Capture the cell that displays the provided text and extract its (X, Y) central coordinate. 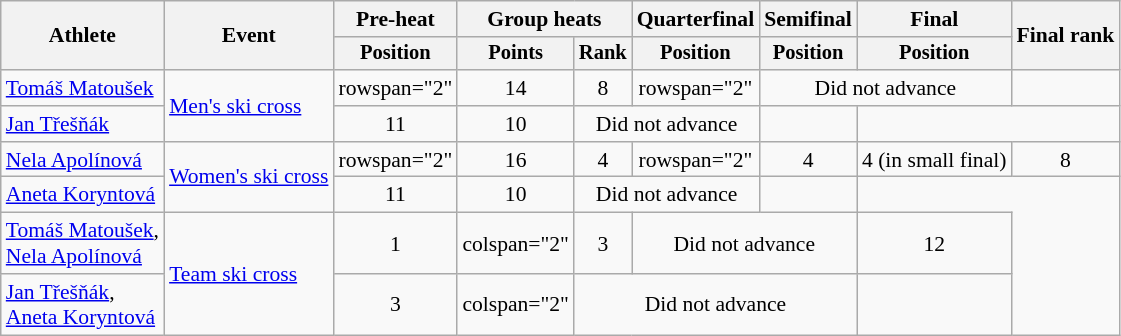
14 (516, 88)
Final rank (1066, 36)
Quarterfinal (696, 19)
Aneta Koryntová (82, 195)
Pre-heat (395, 19)
Athlete (82, 36)
Jan Třešňák (82, 124)
Group heats (544, 19)
Final (934, 19)
Points (516, 54)
Tomáš Matoušek (82, 88)
12 (934, 244)
Jan Třešňák,Aneta Koryntová (82, 304)
Men's ski cross (248, 106)
1 (395, 244)
Nela Apolínová (82, 160)
Event (248, 36)
Tomáš Matoušek,Nela Apolínová (82, 244)
4 (in small final) (934, 160)
Women's ski cross (248, 178)
16 (516, 160)
Semifinal (808, 19)
Rank (603, 54)
Team ski cross (248, 274)
